Return (x, y) of the center of cell containing provided text 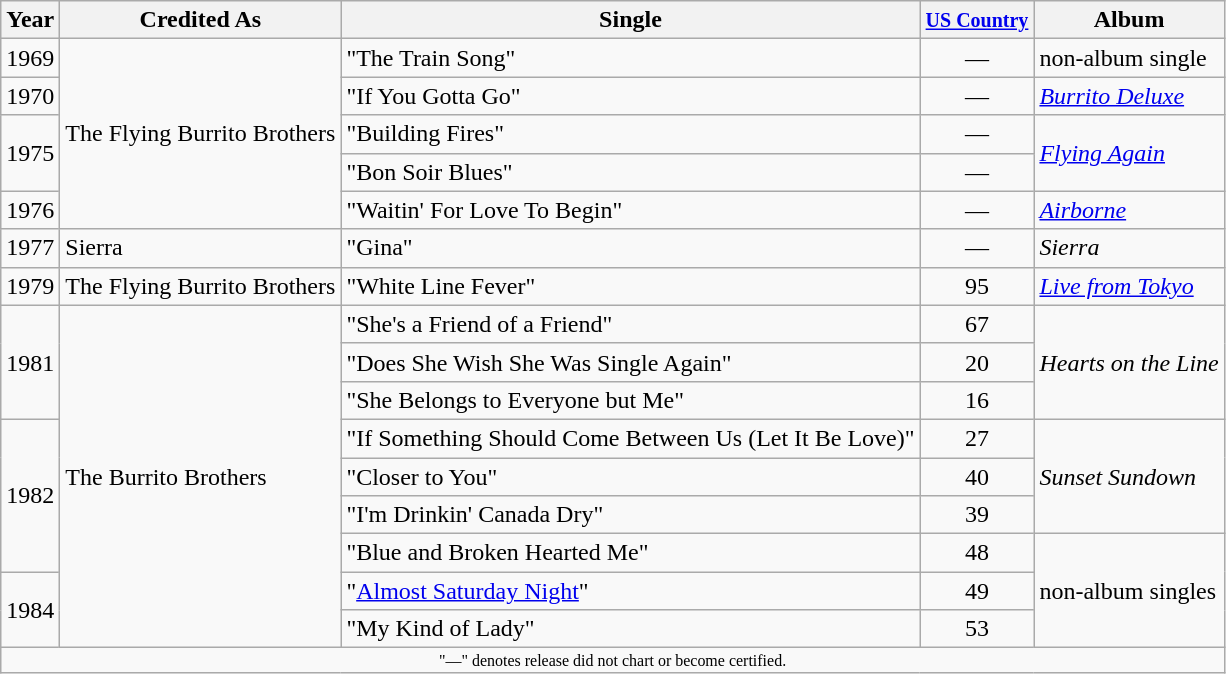
1979 (30, 286)
Sunset Sundown (1129, 476)
non-album single (1129, 58)
40 (977, 477)
"Blue and Broken Hearted Me" (630, 553)
1975 (30, 153)
1984 (30, 610)
Year (30, 20)
20 (977, 362)
48 (977, 553)
"Bon Soir Blues" (630, 172)
Airborne (1129, 210)
95 (977, 286)
Burrito Deluxe (1129, 96)
"The Train Song" (630, 58)
"Does She Wish She Was Single Again" (630, 362)
"I'm Drinkin' Canada Dry" (630, 515)
"If You Gotta Go" (630, 96)
67 (977, 324)
"Waitin' For Love To Begin" (630, 210)
39 (977, 515)
1977 (30, 248)
Live from Tokyo (1129, 286)
"She's a Friend of a Friend" (630, 324)
1981 (30, 362)
27 (977, 438)
1982 (30, 495)
53 (977, 629)
"Gina" (630, 248)
Album (1129, 20)
"She Belongs to Everyone but Me" (630, 400)
"Building Fires" (630, 134)
Credited As (200, 20)
"My Kind of Lady" (630, 629)
"Almost Saturday Night" (630, 591)
"—" denotes release did not chart or become certified. (613, 660)
"Closer to You" (630, 477)
The Burrito Brothers (200, 476)
1969 (30, 58)
49 (977, 591)
1976 (30, 210)
non-album singles (1129, 591)
Flying Again (1129, 153)
16 (977, 400)
Single (630, 20)
"White Line Fever" (630, 286)
"If Something Should Come Between Us (Let It Be Love)" (630, 438)
Hearts on the Line (1129, 362)
US Country (977, 20)
1970 (30, 96)
